Capture the cell that displays the provided text and extract its [X, Y] central coordinate. 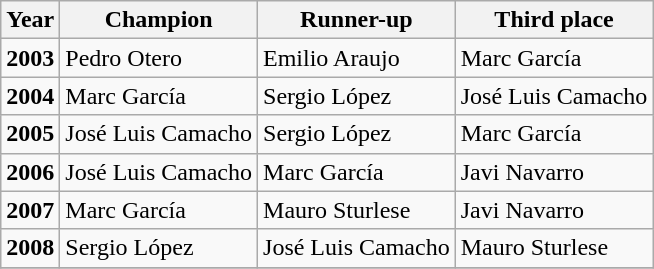
Year [30, 20]
Third place [554, 20]
2004 [30, 96]
2003 [30, 58]
2008 [30, 248]
2005 [30, 134]
Champion [159, 20]
Runner-up [357, 20]
2007 [30, 210]
Pedro Otero [159, 58]
2006 [30, 172]
Emilio Araujo [357, 58]
